Identify which cell holds the provided text, then report its (x, y) central coordinate. 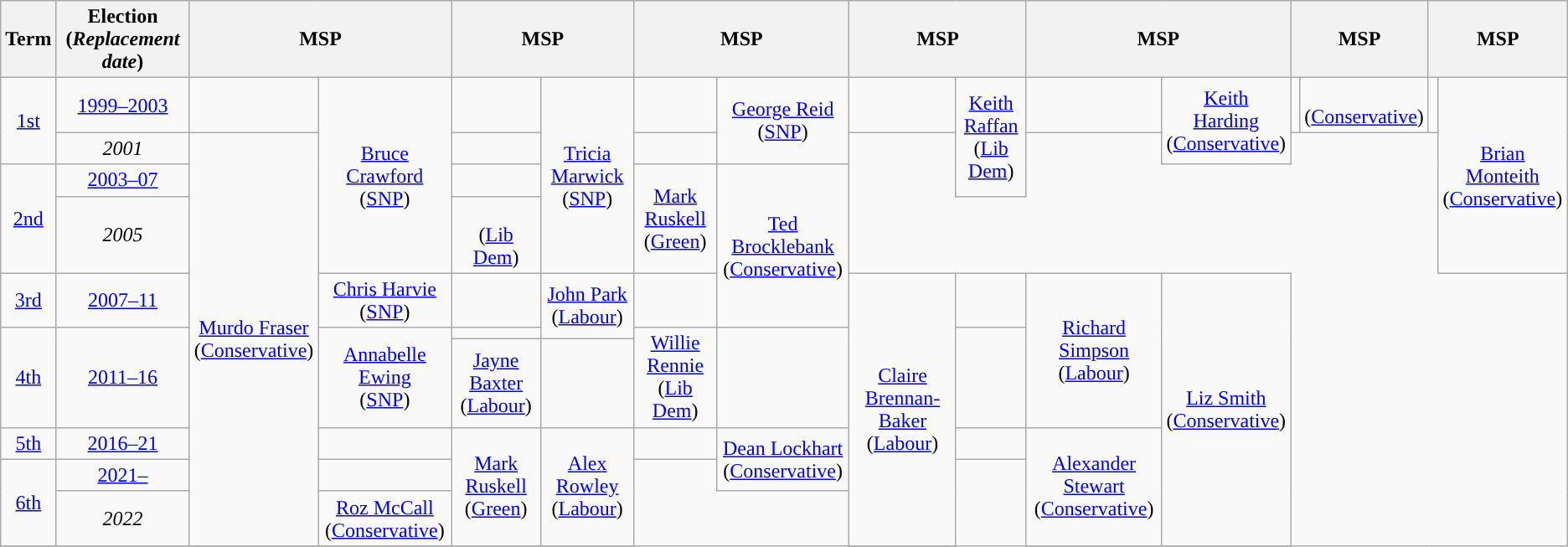
2005 (122, 235)
Term (28, 39)
Alexander Stewart(Conservative) (1094, 486)
Murdo Fraser(Conservative) (254, 339)
George Reid(SNP) (782, 121)
Chris Harvie(SNP) (385, 300)
Keith Raffan(Lib Dem) (991, 137)
Keith Harding(Conservative) (1226, 121)
2007–11 (122, 300)
1999–2003 (122, 106)
Jayne Baxter(Labour) (496, 383)
Brian Monteith(Conservative) (1503, 176)
(Conservative) (1364, 106)
Claire Brennan-Baker(Labour) (903, 409)
Election(Replacement date) (122, 39)
Bruce Crawford (SNP) (385, 176)
2021– (122, 475)
2011–16 (122, 377)
4th (28, 377)
2022 (122, 518)
John Park(Labour) (586, 306)
2003–07 (122, 180)
2001 (122, 148)
Tricia Marwick(SNP) (586, 176)
(Lib Dem) (496, 235)
2016–21 (122, 443)
Alex Rowley(Labour) (586, 486)
1st (28, 121)
Willie Rennie(Lib Dem) (675, 377)
Richard Simpson(Labour) (1094, 350)
2nd (28, 219)
Dean Lockhart(Conservative) (782, 459)
Roz McCall(Conservative) (385, 518)
3rd (28, 300)
5th (28, 443)
Liz Smith(Conservative) (1226, 409)
6th (28, 503)
Ted Brocklebank(Conservative) (782, 246)
Annabelle Ewing(SNP) (385, 377)
